Extract the [x, y] coordinate from the center of the cell holding the provided text.  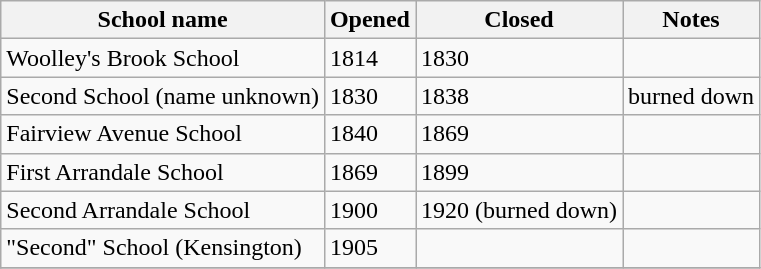
1920 (burned down) [520, 210]
Opened [370, 20]
Second School (name unknown) [163, 96]
burned down [692, 96]
Fairview Avenue School [163, 134]
Woolley's Brook School [163, 58]
"Second" School (Kensington) [163, 248]
1814 [370, 58]
Notes [692, 20]
1838 [520, 96]
1840 [370, 134]
First Arrandale School [163, 172]
1900 [370, 210]
Second Arrandale School [163, 210]
1899 [520, 172]
Closed [520, 20]
1905 [370, 248]
School name [163, 20]
